Search for the cell housing the specified text and yield its [x, y] center coordinate. 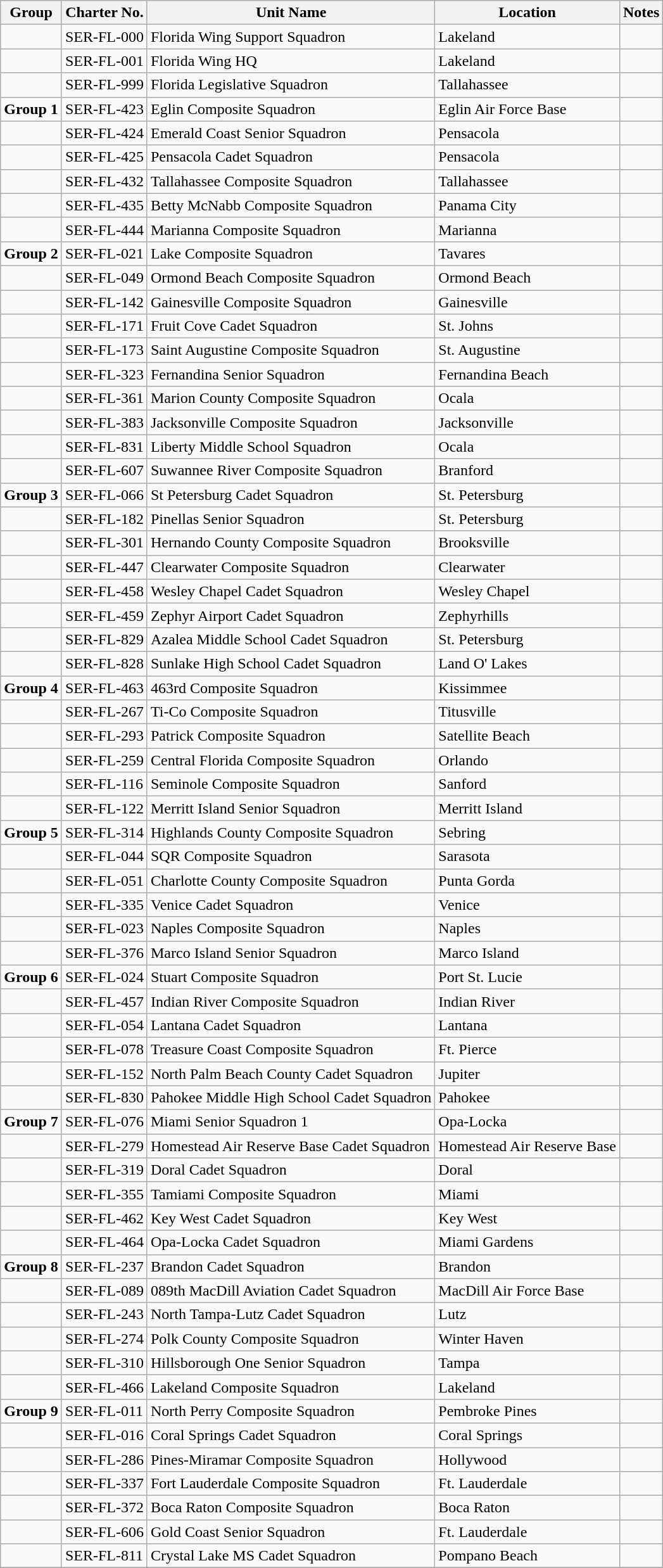
SER-FL-173 [104, 350]
SER-FL-463 [104, 687]
Fernandina Senior Squadron [291, 374]
Group 4 [32, 687]
SER-FL-444 [104, 229]
Clearwater Composite Squadron [291, 567]
SER-FL-829 [104, 639]
Marion County Composite Squadron [291, 398]
Ft. Pierce [527, 1049]
SER-FL-607 [104, 471]
SER-FL-274 [104, 1339]
Wesley Chapel [527, 591]
Winter Haven [527, 1339]
Group 6 [32, 977]
Charlotte County Composite Squadron [291, 881]
Tavares [527, 253]
Group 2 [32, 253]
Liberty Middle School Squadron [291, 447]
Gold Coast Senior Squadron [291, 1532]
North Perry Composite Squadron [291, 1411]
Brandon Cadet Squadron [291, 1266]
Ormond Beach [527, 277]
Miami [527, 1194]
Merritt Island Senior Squadron [291, 808]
Marianna Composite Squadron [291, 229]
Florida Wing Support Squadron [291, 37]
SER-FL-432 [104, 181]
MacDill Air Force Base [527, 1291]
Wesley Chapel Cadet Squadron [291, 591]
Betty McNabb Composite Squadron [291, 205]
Emerald Coast Senior Squadron [291, 133]
SER-FL-076 [104, 1122]
SER-FL-466 [104, 1387]
SER-FL-066 [104, 495]
SER-FL-259 [104, 760]
St. Augustine [527, 350]
SER-FL-293 [104, 736]
Stuart Composite Squadron [291, 977]
SER-FL-361 [104, 398]
Key West Cadet Squadron [291, 1218]
SER-FL-044 [104, 857]
North Tampa-Lutz Cadet Squadron [291, 1315]
St Petersburg Cadet Squadron [291, 495]
Satellite Beach [527, 736]
Unit Name [291, 13]
Opa-Locka [527, 1122]
Tallahassee Composite Squadron [291, 181]
Ti-Co Composite Squadron [291, 712]
Panama City [527, 205]
SER-FL-459 [104, 615]
SER-FL-122 [104, 808]
Gainesville [527, 302]
Eglin Air Force Base [527, 109]
SER-FL-243 [104, 1315]
SER-FL-831 [104, 447]
St. Johns [527, 326]
Naples [527, 929]
SER-FL-024 [104, 977]
Group 3 [32, 495]
Lantana Cadet Squadron [291, 1025]
SER-FL-051 [104, 881]
Brooksville [527, 543]
SER-FL-464 [104, 1242]
SER-FL-054 [104, 1025]
SER-FL-425 [104, 157]
Doral Cadet Squadron [291, 1170]
Group 9 [32, 1411]
SER-FL-314 [104, 832]
SER-FL-335 [104, 905]
SER-FL-424 [104, 133]
Marco Island [527, 953]
Fort Lauderdale Composite Squadron [291, 1484]
Pahokee Middle High School Cadet Squadron [291, 1098]
Group 7 [32, 1122]
Crystal Lake MS Cadet Squadron [291, 1556]
Naples Composite Squadron [291, 929]
Florida Wing HQ [291, 61]
Florida Legislative Squadron [291, 85]
Homestead Air Reserve Base Cadet Squadron [291, 1146]
Indian River [527, 1001]
Boca Raton [527, 1508]
Highlands County Composite Squadron [291, 832]
Eglin Composite Squadron [291, 109]
SER-FL-462 [104, 1218]
Gainesville Composite Squadron [291, 302]
SER-FL-999 [104, 85]
Group 1 [32, 109]
SER-FL-267 [104, 712]
Homestead Air Reserve Base [527, 1146]
Sebring [527, 832]
SER-FL-016 [104, 1435]
SER-FL-049 [104, 277]
SER-FL-447 [104, 567]
SER-FL-323 [104, 374]
Azalea Middle School Cadet Squadron [291, 639]
Lake Composite Squadron [291, 253]
SER-FL-011 [104, 1411]
089th MacDill Aviation Cadet Squadron [291, 1291]
SER-FL-142 [104, 302]
Pembroke Pines [527, 1411]
Sanford [527, 784]
SER-FL-383 [104, 423]
Fernandina Beach [527, 374]
Branford [527, 471]
Pompano Beach [527, 1556]
Marianna [527, 229]
Lutz [527, 1315]
SER-FL-001 [104, 61]
Saint Augustine Composite Squadron [291, 350]
Jacksonville Composite Squadron [291, 423]
Jacksonville [527, 423]
Merritt Island [527, 808]
Lantana [527, 1025]
Ormond Beach Composite Squadron [291, 277]
463rd Composite Squadron [291, 687]
SER-FL-337 [104, 1484]
SER-FL-301 [104, 543]
North Palm Beach County Cadet Squadron [291, 1074]
Polk County Composite Squadron [291, 1339]
Zephyr Airport Cadet Squadron [291, 615]
SER-FL-376 [104, 953]
SER-FL-435 [104, 205]
Kissimmee [527, 687]
SER-FL-458 [104, 591]
SER-FL-830 [104, 1098]
Doral [527, 1170]
Punta Gorda [527, 881]
Pensacola Cadet Squadron [291, 157]
SER-FL-457 [104, 1001]
SER-FL-828 [104, 663]
SER-FL-021 [104, 253]
Clearwater [527, 567]
SQR Composite Squadron [291, 857]
Brandon [527, 1266]
Lakeland Composite Squadron [291, 1387]
SER-FL-423 [104, 109]
Fruit Cove Cadet Squadron [291, 326]
SER-FL-182 [104, 519]
SER-FL-286 [104, 1459]
Group 5 [32, 832]
SER-FL-372 [104, 1508]
Opa-Locka Cadet Squadron [291, 1242]
Notes [641, 13]
Coral Springs [527, 1435]
SER-FL-279 [104, 1146]
Venice [527, 905]
Miami Senior Squadron 1 [291, 1122]
Tampa [527, 1363]
Marco Island Senior Squadron [291, 953]
Boca Raton Composite Squadron [291, 1508]
Tamiami Composite Squadron [291, 1194]
Group [32, 13]
Hollywood [527, 1459]
Land O' Lakes [527, 663]
Pinellas Senior Squadron [291, 519]
SER-FL-152 [104, 1074]
SER-FL-811 [104, 1556]
Seminole Composite Squadron [291, 784]
SER-FL-319 [104, 1170]
Miami Gardens [527, 1242]
Patrick Composite Squadron [291, 736]
SER-FL-606 [104, 1532]
Indian River Composite Squadron [291, 1001]
Sarasota [527, 857]
SER-FL-078 [104, 1049]
Group 8 [32, 1266]
Zephyrhills [527, 615]
Jupiter [527, 1074]
Coral Springs Cadet Squadron [291, 1435]
SER-FL-171 [104, 326]
Treasure Coast Composite Squadron [291, 1049]
Suwannee River Composite Squadron [291, 471]
SER-FL-023 [104, 929]
SER-FL-355 [104, 1194]
Hillsborough One Senior Squadron [291, 1363]
Venice Cadet Squadron [291, 905]
Port St. Lucie [527, 977]
Key West [527, 1218]
SER-FL-000 [104, 37]
Central Florida Composite Squadron [291, 760]
SER-FL-237 [104, 1266]
Orlando [527, 760]
SER-FL-116 [104, 784]
Pines-Miramar Composite Squadron [291, 1459]
Charter No. [104, 13]
SER-FL-089 [104, 1291]
Hernando County Composite Squadron [291, 543]
Titusville [527, 712]
Pahokee [527, 1098]
Location [527, 13]
SER-FL-310 [104, 1363]
Sunlake High School Cadet Squadron [291, 663]
